Identify which cell holds the provided text, then report its [X, Y] central coordinate. 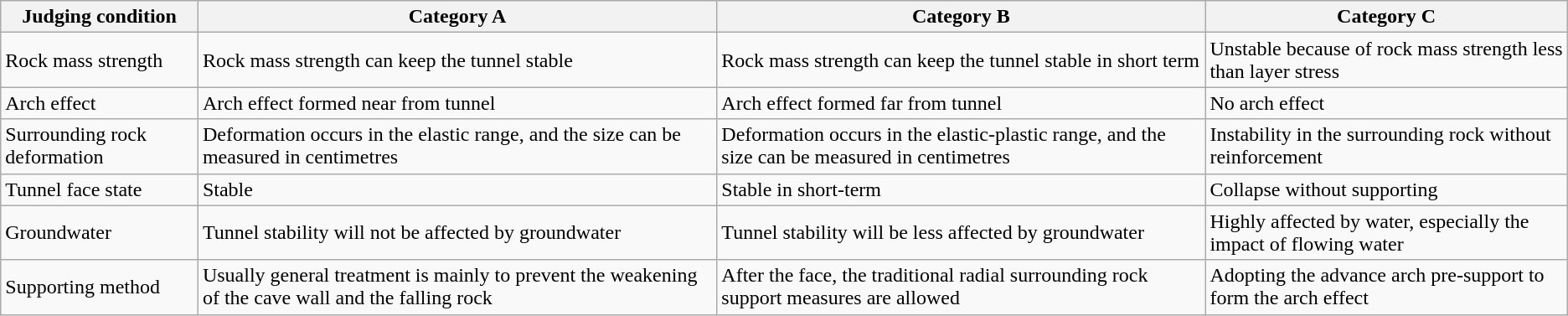
Adopting the advance arch pre-support to form the arch effect [1386, 287]
Instability in the surrounding rock without reinforcement [1386, 146]
Tunnel face state [100, 189]
Usually general treatment is mainly to prevent the weakening of the cave wall and the falling rock [457, 287]
Stable in short-term [962, 189]
Groundwater [100, 233]
Arch effect formed near from tunnel [457, 103]
Highly affected by water, especially the impact of flowing water [1386, 233]
Collapse without supporting [1386, 189]
Deformation occurs in the elastic range, and the size can be measured in centimetres [457, 146]
Unstable because of rock mass strength less than layer stress [1386, 60]
Deformation occurs in the elastic-plastic range, and the size can be measured in centimetres [962, 146]
Category C [1386, 17]
Rock mass strength can keep the tunnel stable in short term [962, 60]
After the face, the traditional radial surrounding rock support measures are allowed [962, 287]
Rock mass strength can keep the tunnel stable [457, 60]
Category A [457, 17]
Arch effect formed far from tunnel [962, 103]
Judging condition [100, 17]
Tunnel stability will be less affected by groundwater [962, 233]
Category B [962, 17]
Supporting method [100, 287]
Stable [457, 189]
Rock mass strength [100, 60]
Surrounding rock deformation [100, 146]
No arch effect [1386, 103]
Arch effect [100, 103]
Tunnel stability will not be affected by groundwater [457, 233]
